Pinpoint the cell where the given text exists, returning its (x, y) midpoint coordinate. 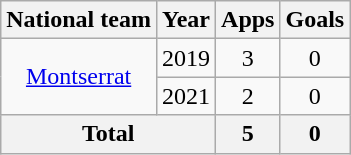
5 (248, 134)
3 (248, 58)
Apps (248, 20)
2021 (186, 96)
Year (186, 20)
Total (108, 134)
2019 (186, 58)
2 (248, 96)
Goals (315, 20)
Montserrat (79, 77)
National team (79, 20)
